Provide the (x, y) coordinate of the cell's center where the given text is located.  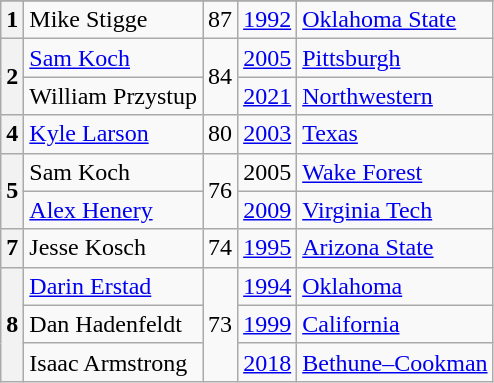
Jesse Kosch (114, 248)
1994 (268, 286)
7 (12, 248)
Alex Henery (114, 210)
2018 (268, 362)
Darin Erstad (114, 286)
4 (12, 134)
Wake Forest (395, 172)
Virginia Tech (395, 210)
Oklahoma State (395, 20)
Texas (395, 134)
87 (220, 20)
Dan Hadenfeldt (114, 324)
74 (220, 248)
8 (12, 324)
80 (220, 134)
Pittsburgh (395, 58)
1992 (268, 20)
76 (220, 191)
California (395, 324)
2009 (268, 210)
Northwestern (395, 96)
73 (220, 324)
2003 (268, 134)
Oklahoma (395, 286)
1 (12, 20)
William Przystup (114, 96)
1995 (268, 248)
2 (12, 77)
84 (220, 77)
Mike Stigge (114, 20)
2021 (268, 96)
Arizona State (395, 248)
5 (12, 191)
Kyle Larson (114, 134)
Bethune–Cookman (395, 362)
1999 (268, 324)
Isaac Armstrong (114, 362)
